Scan for the cell matching the given text and deliver its (X, Y) coordinate at center. 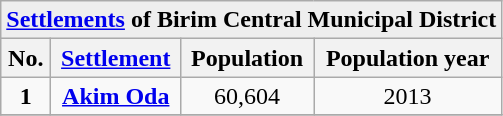
60,604 (248, 96)
1 (26, 96)
Population (248, 58)
No. (26, 58)
Settlement (116, 58)
Settlements of Birim Central Municipal District (252, 20)
2013 (408, 96)
Akim Oda (116, 96)
Population year (408, 58)
